Detect which cell encompasses the target text, then output its (x, y) center coordinate. 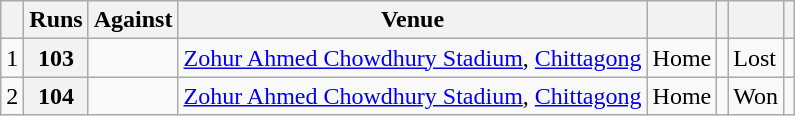
Lost (756, 58)
Venue (412, 20)
2 (12, 96)
Won (756, 96)
1 (12, 58)
Runs (56, 20)
104 (56, 96)
103 (56, 58)
Against (133, 20)
